Scan for the cell matching the given text and deliver its [X, Y] coordinate at center. 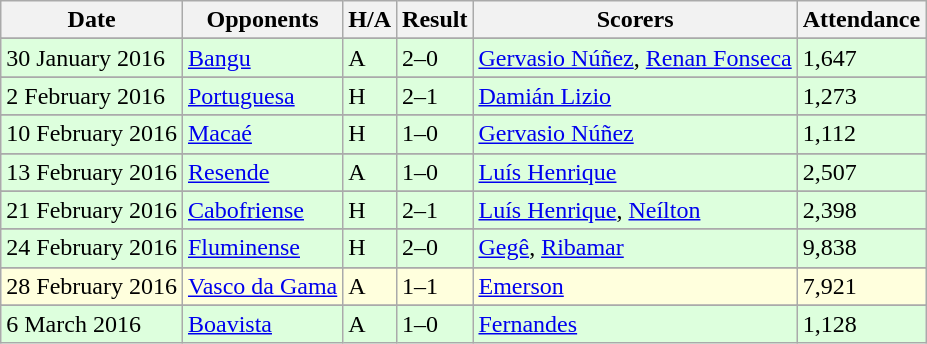
7,921 [861, 286]
24 February 2016 [92, 248]
Portuguesa [262, 96]
Gegê, Ribamar [635, 248]
9,838 [861, 248]
Macaé [262, 134]
1–1 [435, 286]
30 January 2016 [92, 58]
Attendance [861, 20]
Fernandes [635, 324]
Emerson [635, 286]
Gervasio Núñez [635, 134]
Boavista [262, 324]
Opponents [262, 20]
1,128 [861, 324]
Cabofriense [262, 210]
Luís Henrique [635, 172]
Result [435, 20]
10 February 2016 [92, 134]
1,273 [861, 96]
13 February 2016 [92, 172]
Vasco da Gama [262, 286]
Date [92, 20]
28 February 2016 [92, 286]
21 February 2016 [92, 210]
Resende [262, 172]
Bangu [262, 58]
Scorers [635, 20]
H/A [370, 20]
6 March 2016 [92, 324]
1,647 [861, 58]
1,112 [861, 134]
Damián Lizio [635, 96]
2 February 2016 [92, 96]
Gervasio Núñez, Renan Fonseca [635, 58]
Fluminense [262, 248]
2,398 [861, 210]
2,507 [861, 172]
Luís Henrique, Neílton [635, 210]
